Capture the cell that displays the provided text and extract its [x, y] central coordinate. 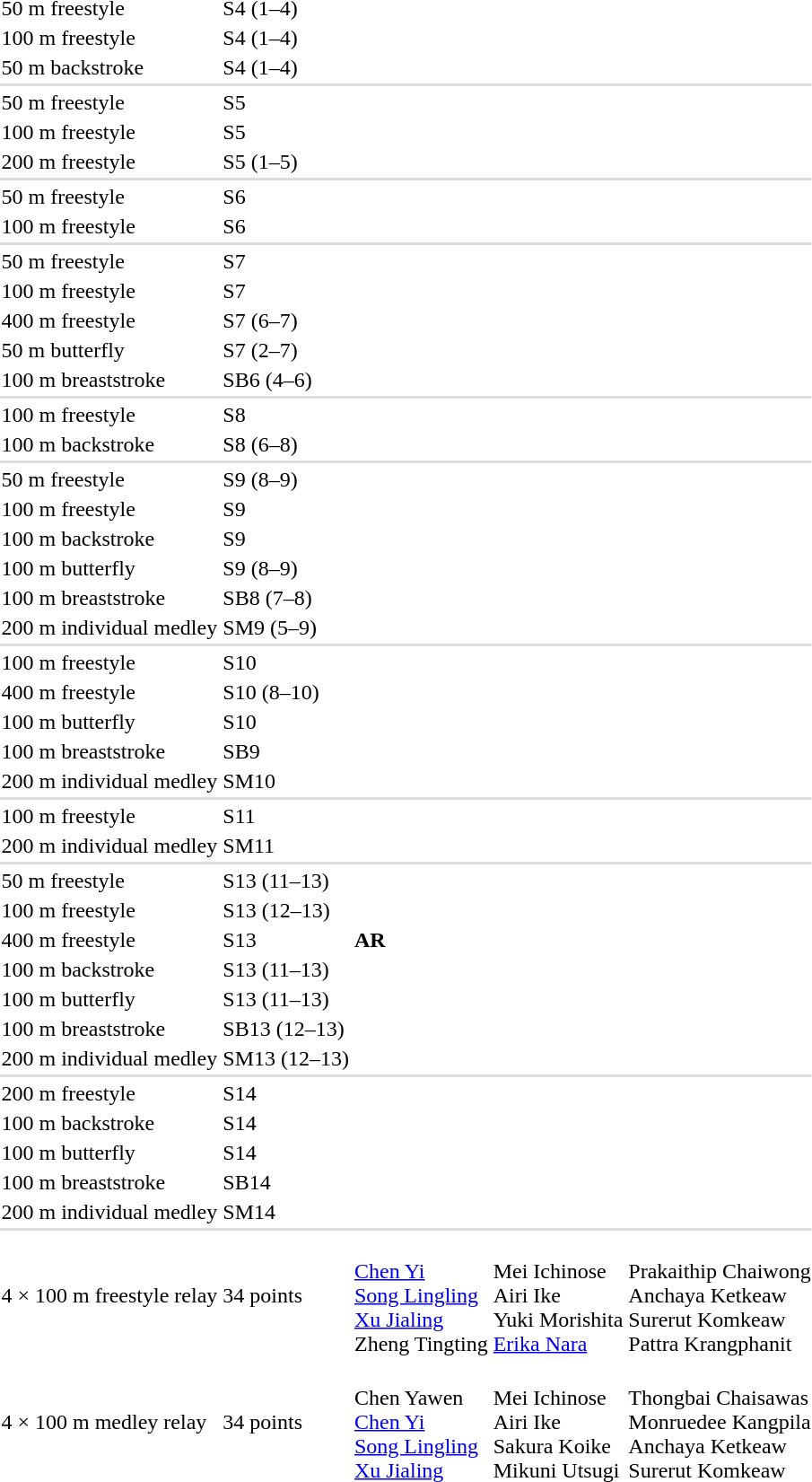
SB9 [286, 751]
Mei IchinoseAiri IkeYuki MorishitaErika Nara [558, 1295]
SB6 (4–6) [286, 380]
4 × 100 m freestyle relay [109, 1295]
SB14 [286, 1182]
SM13 (12–13) [286, 1058]
Chen YiSong LinglingXu JialingZheng Tingting [421, 1295]
S13 [286, 940]
50 m butterfly [109, 350]
SB8 (7–8) [286, 598]
S7 (2–7) [286, 350]
SM14 [286, 1212]
S11 [286, 816]
S13 (12–13) [286, 910]
AR [421, 940]
34 points [286, 1295]
SM10 [286, 781]
50 m backstroke [109, 67]
SB13 (12–13) [286, 1029]
S10 (8–10) [286, 692]
S8 (6–8) [286, 444]
SM11 [286, 846]
Prakaithip ChaiwongAnchaya KetkeawSurerut KomkeawPattra Krangphanit [720, 1295]
S5 (1–5) [286, 162]
S8 [286, 415]
SM9 (5–9) [286, 627]
S7 (6–7) [286, 320]
